Return the (X, Y) coordinate for the center point of the cell that contains the specified text.  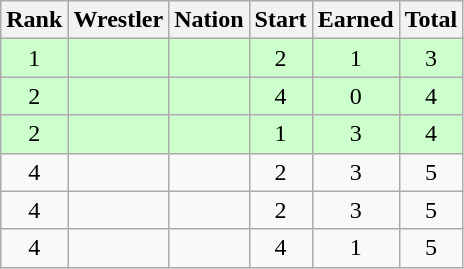
Earned (356, 20)
0 (356, 96)
Rank (34, 20)
Wrestler (118, 20)
Start (280, 20)
Total (431, 20)
Nation (209, 20)
